For the text-containing cell, return its midpoint in (x, y) coordinate format. 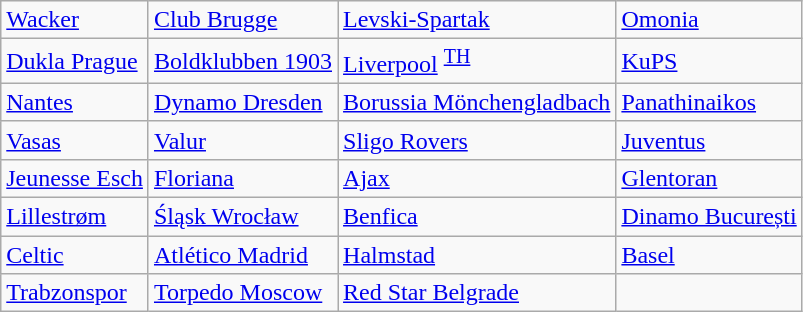
Liverpool TH (477, 62)
Sligo Rovers (477, 140)
Dukla Prague (75, 62)
KuPS (709, 62)
Jeunesse Esch (75, 178)
Omonia (709, 20)
Torpedo Moscow (242, 293)
Valur (242, 140)
Halmstad (477, 255)
Red Star Belgrade (477, 293)
Levski-Spartak (477, 20)
Atlético Madrid (242, 255)
Lillestrøm (75, 217)
Basel (709, 255)
Śląsk Wrocław (242, 217)
Wacker (75, 20)
Nantes (75, 102)
Juventus (709, 140)
Glentoran (709, 178)
Benfica (477, 217)
Trabzonspor (75, 293)
Vasas (75, 140)
Ajax (477, 178)
Club Brugge (242, 20)
Celtic (75, 255)
Borussia Mönchengladbach (477, 102)
Dinamo București (709, 217)
Boldklubben 1903 (242, 62)
Dynamo Dresden (242, 102)
Panathinaikos (709, 102)
Floriana (242, 178)
